Provide the (X, Y) coordinate of the cell's center where the given text is located.  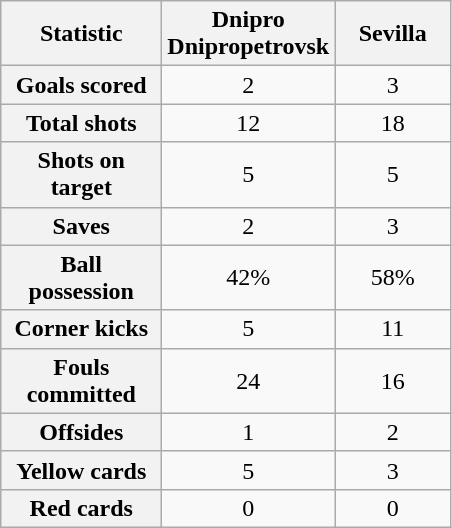
42% (248, 278)
12 (248, 123)
Corner kicks (82, 329)
1 (248, 432)
Offsides (82, 432)
Dnipro Dnipropetrovsk (248, 34)
Total shots (82, 123)
Saves (82, 226)
11 (393, 329)
16 (393, 380)
24 (248, 380)
Yellow cards (82, 470)
Shots on target (82, 174)
Sevilla (393, 34)
Ball possession (82, 278)
Statistic (82, 34)
18 (393, 123)
Red cards (82, 508)
58% (393, 278)
Goals scored (82, 85)
Fouls committed (82, 380)
